Return the (x, y) coordinate for the center point of the cell that contains the specified text.  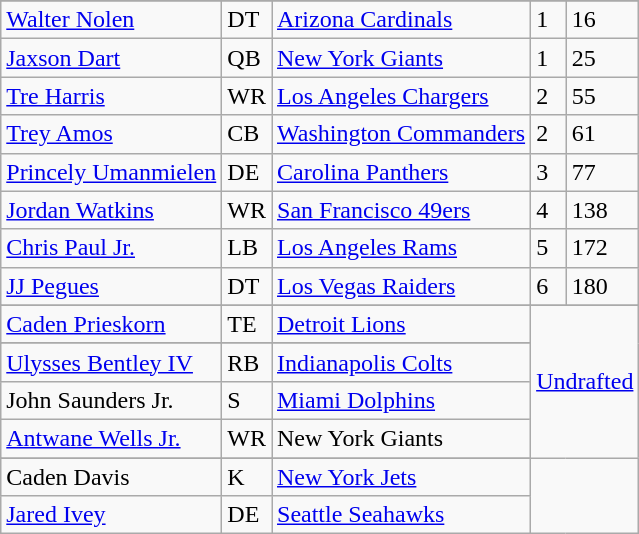
6 (549, 286)
CB (247, 134)
Detroit Lions (402, 324)
LB (247, 248)
Los Angeles Chargers (402, 96)
3 (549, 172)
Trey Amos (112, 134)
Jordan Watkins (112, 210)
55 (602, 96)
RB (247, 362)
Seattle Seahawks (402, 515)
San Francisco 49ers (402, 210)
Los Vegas Raiders (402, 286)
16 (602, 20)
Jared Ivey (112, 515)
Undrafted (585, 381)
Ulysses Bentley IV (112, 362)
Walter Nolen (112, 20)
K (247, 477)
TE (247, 324)
Los Angeles Rams (402, 248)
S (247, 400)
180 (602, 286)
QB (247, 58)
John Saunders Jr. (112, 400)
25 (602, 58)
61 (602, 134)
Antwane Wells Jr. (112, 438)
New York Jets (402, 477)
5 (549, 248)
Jaxson Dart (112, 58)
Indianapolis Colts (402, 362)
Caden Prieskorn (112, 324)
Washington Commanders (402, 134)
4 (549, 210)
Arizona Cardinals (402, 20)
Miami Dolphins (402, 400)
172 (602, 248)
JJ Pegues (112, 286)
138 (602, 210)
Tre Harris (112, 96)
Chris Paul Jr. (112, 248)
Caden Davis (112, 477)
77 (602, 172)
Princely Umanmielen (112, 172)
Carolina Panthers (402, 172)
